Return the [x, y] coordinate for the center point of the cell that contains the specified text.  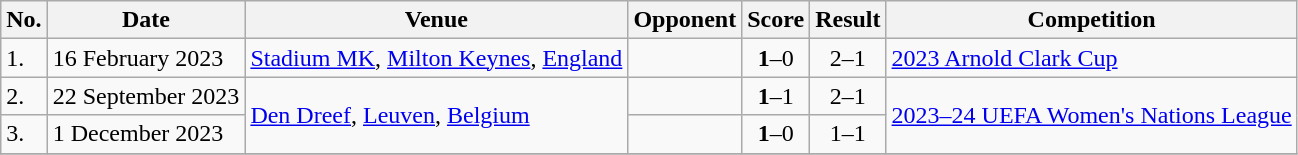
2. [24, 96]
22 September 2023 [146, 96]
Den Dreef, Leuven, Belgium [436, 115]
Score [776, 20]
Competition [1092, 20]
1. [24, 58]
3. [24, 134]
Stadium MK, Milton Keynes, England [436, 58]
1 December 2023 [146, 134]
Result [848, 20]
16 February 2023 [146, 58]
Opponent [685, 20]
No. [24, 20]
Date [146, 20]
2023–24 UEFA Women's Nations League [1092, 115]
2023 Arnold Clark Cup [1092, 58]
Venue [436, 20]
